For the text-containing cell, return its midpoint in [X, Y] coordinate format. 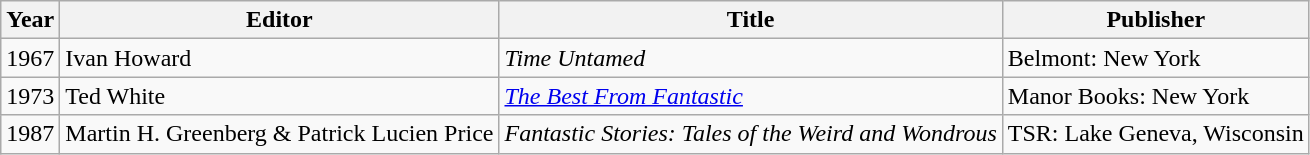
1967 [30, 58]
Fantastic Stories: Tales of the Weird and Wondrous [750, 134]
The Best From Fantastic [750, 96]
Year [30, 20]
Ted White [280, 96]
Manor Books: New York [1156, 96]
1987 [30, 134]
TSR: Lake Geneva, Wisconsin [1156, 134]
Time Untamed [750, 58]
1973 [30, 96]
Editor [280, 20]
Martin H. Greenberg & Patrick Lucien Price [280, 134]
Ivan Howard [280, 58]
Publisher [1156, 20]
Belmont: New York [1156, 58]
Title [750, 20]
